From the cell containing the given text, extract its center point as (x, y) coordinate. 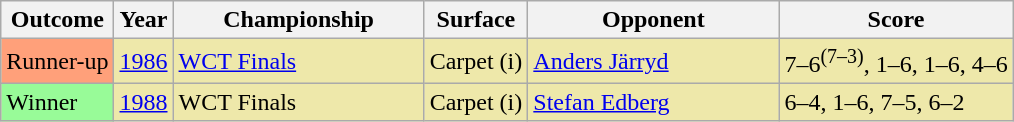
Stefan Edberg (654, 102)
Surface (476, 20)
Winner (58, 102)
Score (896, 20)
1986 (144, 62)
Opponent (654, 20)
7–6(7–3), 1–6, 1–6, 4–6 (896, 62)
Year (144, 20)
Anders Järryd (654, 62)
6–4, 1–6, 7–5, 6–2 (896, 102)
Runner-up (58, 62)
Championship (298, 20)
Outcome (58, 20)
1988 (144, 102)
